Find where the given text appears and provide that cell's center as (X, Y) coordinate. 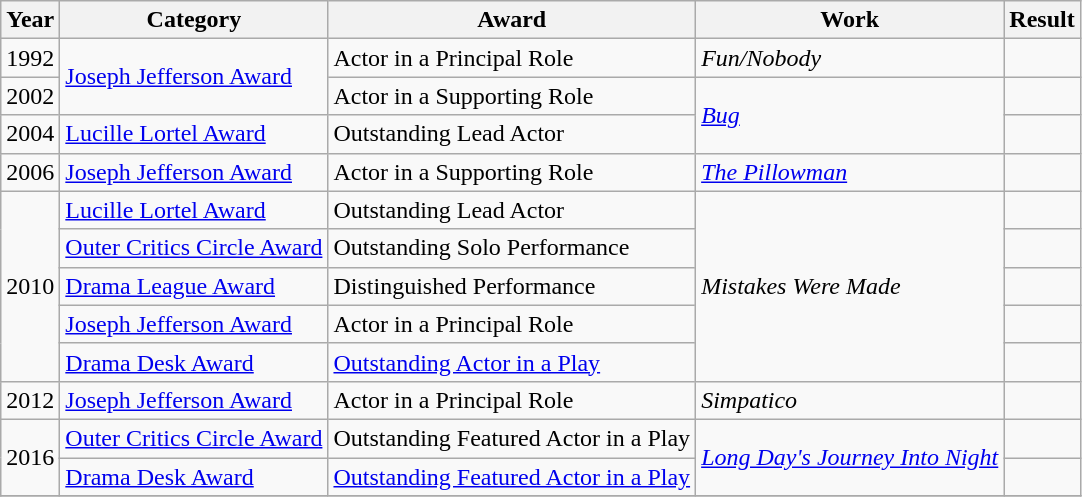
Outstanding Solo Performance (512, 248)
2012 (30, 400)
Year (30, 20)
1992 (30, 58)
Bug (850, 115)
2002 (30, 96)
2006 (30, 172)
Long Day's Journey Into Night (850, 457)
The Pillowman (850, 172)
Simpatico (850, 400)
Award (512, 20)
Mistakes Were Made (850, 286)
Result (1042, 20)
Distinguished Performance (512, 286)
Outstanding Actor in a Play (512, 362)
Fun/Nobody (850, 58)
Drama League Award (194, 286)
2004 (30, 134)
2010 (30, 286)
Category (194, 20)
2016 (30, 457)
Work (850, 20)
